From the cell containing the given text, extract its center point as [x, y] coordinate. 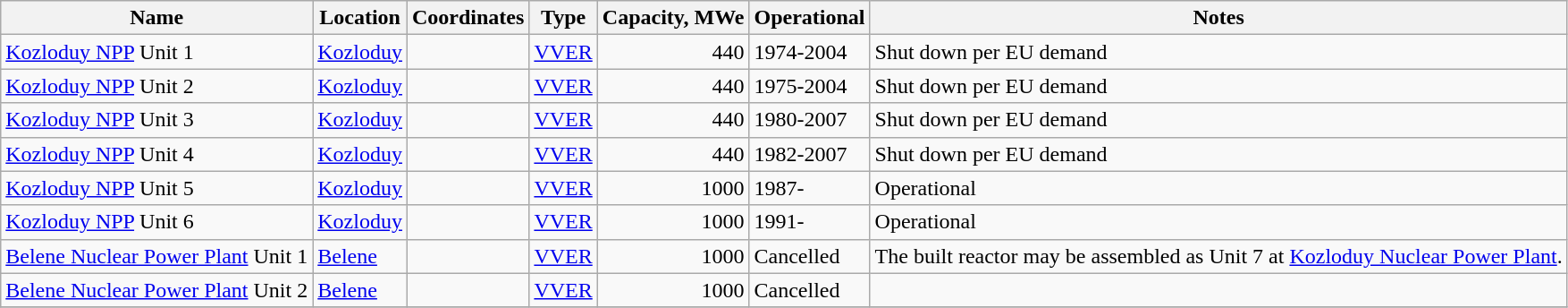
1974-2004 [810, 52]
Name [157, 18]
Kozloduy NPP Unit 5 [157, 188]
Capacity, MWe [673, 18]
Kozloduy NPP Unit 3 [157, 120]
Location [360, 18]
1975-2004 [810, 86]
Kozloduy NPP Unit 6 [157, 222]
1987- [810, 188]
Kozloduy NPP Unit 1 [157, 52]
The built reactor may be assembled as Unit 7 at Kozloduy Nuclear Power Plant. [1218, 256]
1991- [810, 222]
Notes [1218, 18]
1982-2007 [810, 154]
Kozloduy NPP Unit 2 [157, 86]
Belene Nuclear Power Plant Unit 1 [157, 256]
Kozloduy NPP Unit 4 [157, 154]
Coordinates [468, 18]
1980-2007 [810, 120]
Type [563, 18]
Belene Nuclear Power Plant Unit 2 [157, 290]
